Capture the cell that displays the provided text and extract its (x, y) central coordinate. 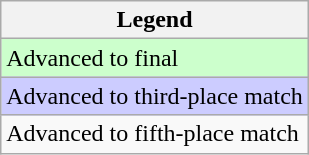
Legend (155, 20)
Advanced to final (155, 58)
Advanced to third-place match (155, 96)
Advanced to fifth-place match (155, 134)
